From the cell containing the given text, extract its center point as (X, Y) coordinate. 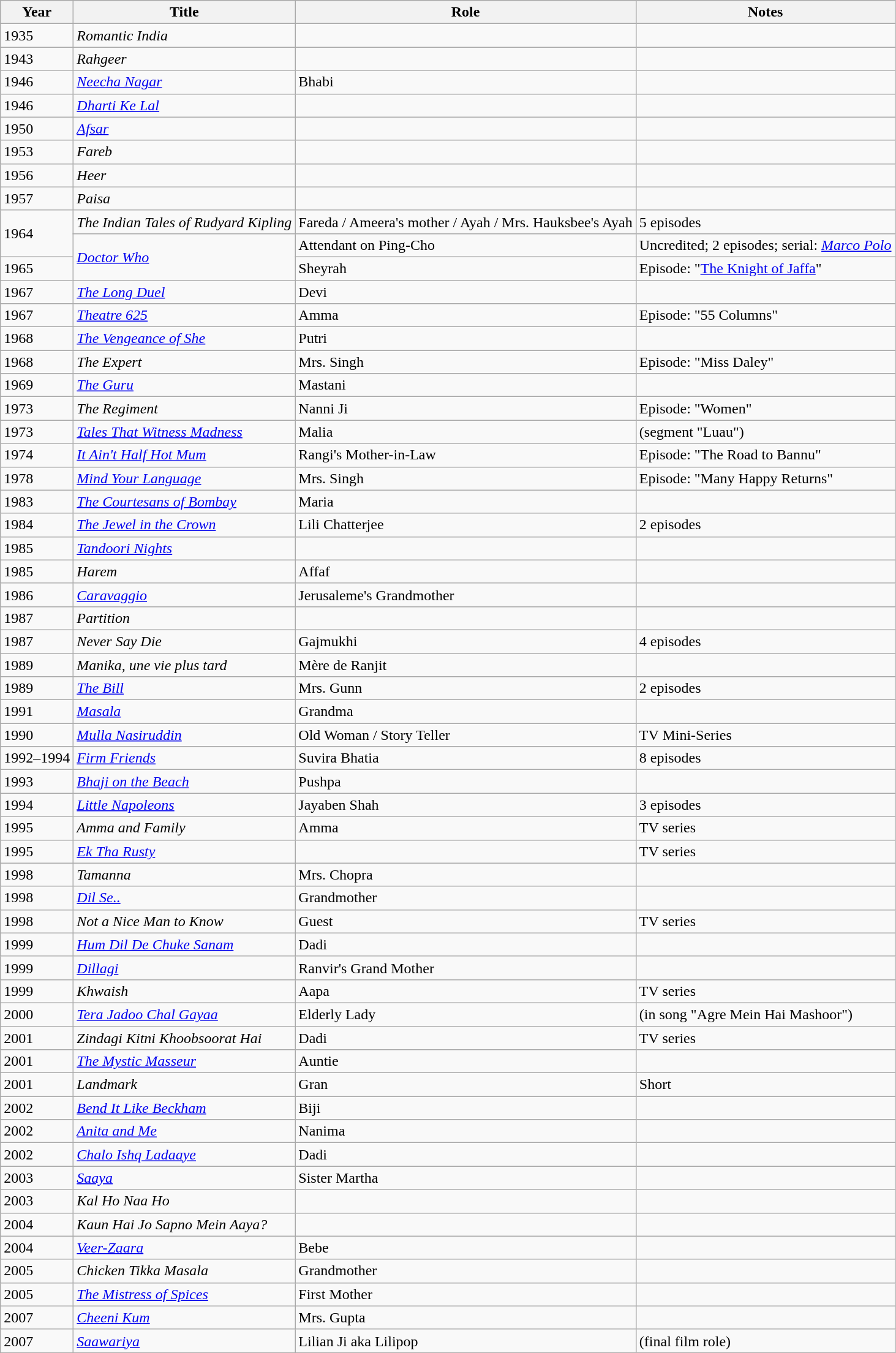
Dharti Ke Lal (184, 105)
Mulla Nasiruddin (184, 735)
Amma and Family (184, 828)
Mind Your Language (184, 478)
Never Say Die (184, 641)
The Indian Tales of Rudyard Kipling (184, 222)
The Regiment (184, 409)
Neecha Nagar (184, 82)
Khwaish (184, 991)
(in song "Agre Mein Hai Mashoor") (766, 1014)
Lili Chatterjee (465, 525)
Tera Jadoo Chal Gayaa (184, 1014)
Putri (465, 339)
1993 (37, 782)
Caravaggio (184, 595)
Notes (766, 12)
The Guru (184, 385)
3 episodes (766, 805)
1978 (37, 478)
Saawariya (184, 1341)
1956 (37, 175)
Paisa (184, 198)
Gajmukhi (465, 641)
Aapa (465, 991)
Tales That Witness Madness (184, 432)
Gran (465, 1085)
Dillagi (184, 968)
Not a Nice Man to Know (184, 921)
Year (37, 12)
1935 (37, 36)
Jerusaleme's Grandmother (465, 595)
Doctor Who (184, 257)
Maria (465, 502)
Anita and Me (184, 1131)
Grandma (465, 712)
1965 (37, 268)
Sheyrah (465, 268)
Little Napoleons (184, 805)
Hum Dil De Chuke Sanam (184, 944)
Episode: "Women" (766, 409)
Bhabi (465, 82)
Lilian Ji aka Lilipop (465, 1341)
Devi (465, 292)
Sister Martha (465, 1178)
First Mother (465, 1294)
Afsar (184, 129)
The Bill (184, 688)
The Jewel in the Crown (184, 525)
Jayaben Shah (465, 805)
Masala (184, 712)
5 episodes (766, 222)
Zindagi Kitni Khoobsoorat Hai (184, 1038)
1950 (37, 129)
The Mystic Masseur (184, 1061)
Theatre 625 (184, 315)
(segment "Luau") (766, 432)
Old Woman / Story Teller (465, 735)
1992–1994 (37, 758)
Saaya (184, 1178)
TV Mini-Series (766, 735)
Landmark (184, 1085)
Uncredited; 2 episodes; serial: Marco Polo (766, 245)
Partition (184, 618)
Chalo Ishq Ladaaye (184, 1155)
Elderly Lady (465, 1014)
Attendant on Ping-Cho (465, 245)
Episode: "Miss Daley" (766, 362)
Mère de Ranjit (465, 665)
Malia (465, 432)
8 episodes (766, 758)
Rahgeer (184, 59)
Short (766, 1085)
Veer-Zaara (184, 1248)
Bhaji on the Beach (184, 782)
1984 (37, 525)
Bebe (465, 1248)
Tandoori Nights (184, 548)
Firm Friends (184, 758)
Suvira Bhatia (465, 758)
Episode: "The Knight of Jaffa" (766, 268)
Pushpa (465, 782)
Auntie (465, 1061)
1964 (37, 233)
The Expert (184, 362)
Mrs. Chopra (465, 875)
The Long Duel (184, 292)
Kaun Hai Jo Sapno Mein Aaya? (184, 1224)
Nanni Ji (465, 409)
Cheeni Kum (184, 1317)
Harem (184, 571)
Episode: "55 Columns" (766, 315)
1953 (37, 152)
Fareda / Ameera's mother / Ayah / Mrs. Hauksbee's Ayah (465, 222)
Mrs. Gupta (465, 1317)
1990 (37, 735)
Manika, une vie plus tard (184, 665)
Mrs. Gunn (465, 688)
1994 (37, 805)
4 episodes (766, 641)
Heer (184, 175)
Affaf (465, 571)
Episode: "The Road to Bannu" (766, 455)
1969 (37, 385)
Episode: "Many Happy Returns" (766, 478)
1983 (37, 502)
Mastani (465, 385)
Nanima (465, 1131)
The Vengeance of She (184, 339)
Rangi's Mother-in-Law (465, 455)
1943 (37, 59)
Role (465, 12)
Dil Se.. (184, 898)
(final film role) (766, 1341)
Guest (465, 921)
1986 (37, 595)
Title (184, 12)
Kal Ho Naa Ho (184, 1201)
Chicken Tikka Masala (184, 1271)
2000 (37, 1014)
Tamanna (184, 875)
Bend It Like Beckham (184, 1108)
The Courtesans of Bombay (184, 502)
Ek Tha Rusty (184, 851)
Ranvir's Grand Mother (465, 968)
Fareb (184, 152)
The Mistress of Spices (184, 1294)
1974 (37, 455)
Biji (465, 1108)
1957 (37, 198)
1991 (37, 712)
It Ain't Half Hot Mum (184, 455)
Romantic India (184, 36)
